Output the (X, Y) coordinate of the center of the cell containing the given text.  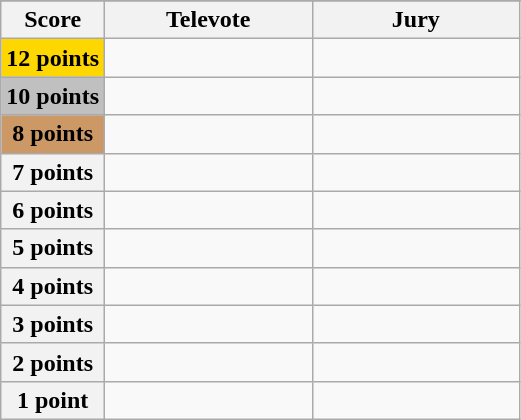
10 points (53, 96)
6 points (53, 210)
Televote (209, 20)
Jury (416, 20)
1 point (53, 400)
5 points (53, 248)
3 points (53, 324)
Score (53, 20)
2 points (53, 362)
12 points (53, 58)
4 points (53, 286)
8 points (53, 134)
7 points (53, 172)
